Provide the [X, Y] coordinate of the cell's center where the given text is located.  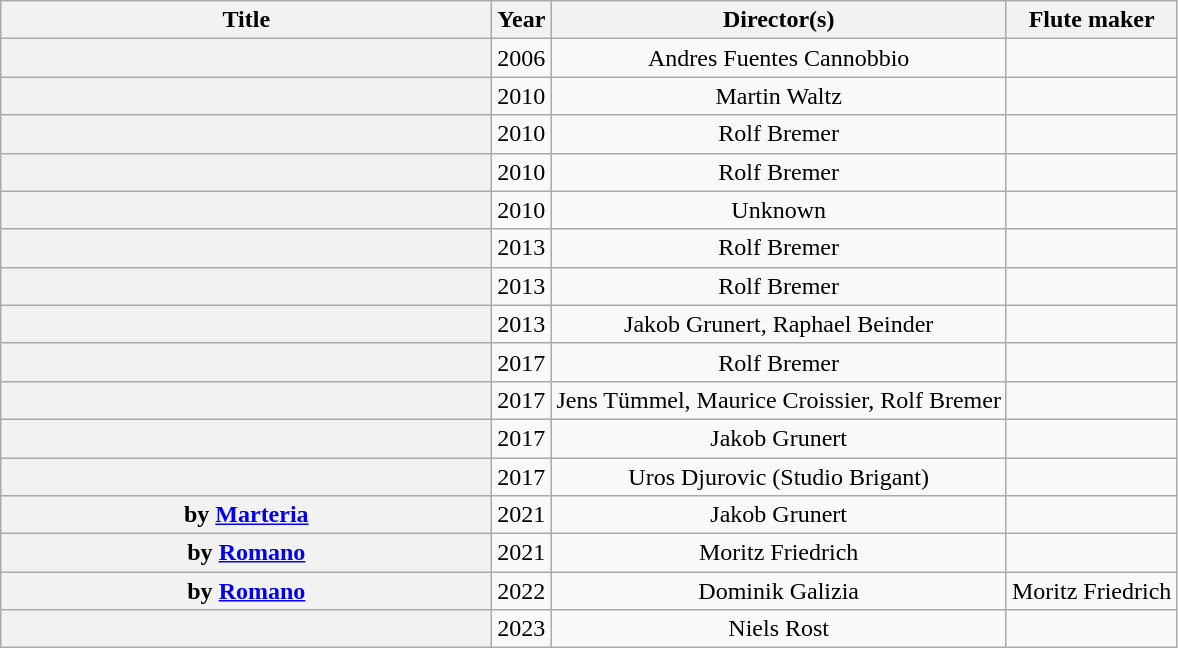
Flute maker [1091, 20]
Uros Djurovic (Studio Brigant) [779, 477]
Jakob Grunert, Raphael Beinder [779, 324]
Jens Tümmel, Maurice Croissier, Rolf Bremer [779, 400]
Year [522, 20]
2023 [522, 629]
Director(s) [779, 20]
Title [246, 20]
Andres Fuentes Cannobbio [779, 58]
by Marteria [246, 515]
Martin Waltz [779, 96]
2022 [522, 591]
2006 [522, 58]
Unknown [779, 210]
Dominik Galizia [779, 591]
Niels Rost [779, 629]
